Search for the cell housing the specified text and yield its [X, Y] center coordinate. 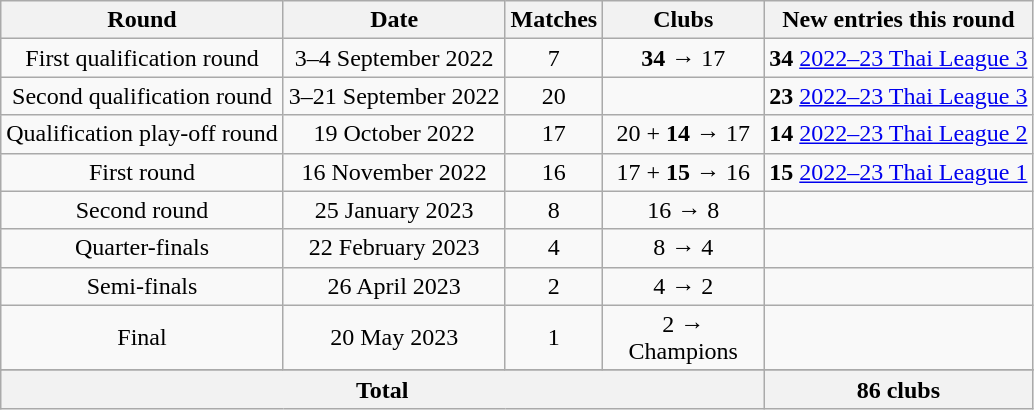
16 [554, 172]
Semi-finals [142, 286]
1 [554, 338]
34 2022–23 Thai League 3 [898, 58]
Second round [142, 210]
Quarter-finals [142, 248]
3–21 September 2022 [394, 96]
17 [554, 134]
2 [554, 286]
26 April 2023 [394, 286]
8 → 4 [684, 248]
23 2022–23 Thai League 3 [898, 96]
20 + 14 → 17 [684, 134]
3–4 September 2022 [394, 58]
25 January 2023 [394, 210]
86 clubs [898, 389]
8 [554, 210]
2 → Champions [684, 338]
34 → 17 [684, 58]
20 May 2023 [394, 338]
Second qualification round [142, 96]
4 [554, 248]
20 [554, 96]
Round [142, 20]
Total [382, 389]
New entries this round [898, 20]
16 → 8 [684, 210]
Date [394, 20]
17 + 15 → 16 [684, 172]
First qualification round [142, 58]
Clubs [684, 20]
19 October 2022 [394, 134]
Qualification play-off round [142, 134]
14 2022–23 Thai League 2 [898, 134]
4 → 2 [684, 286]
15 2022–23 Thai League 1 [898, 172]
16 November 2022 [394, 172]
22 February 2023 [394, 248]
7 [554, 58]
Matches [554, 20]
Final [142, 338]
First round [142, 172]
